Identify which cell holds the provided text, then report its (x, y) central coordinate. 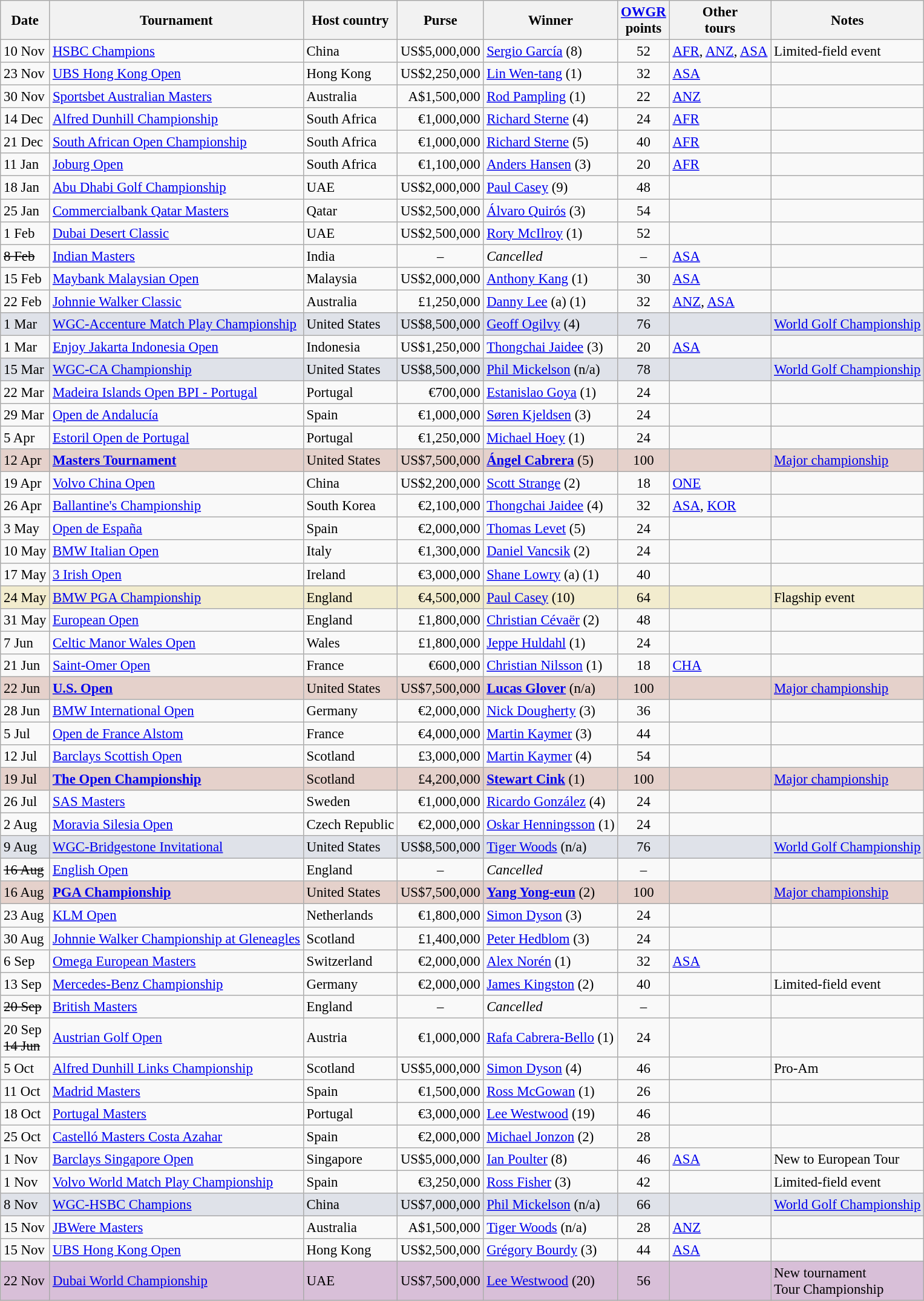
ONE (720, 483)
15 Mar (25, 370)
OWGRpoints (644, 21)
South Korea (350, 506)
Wales (350, 643)
23 Aug (25, 916)
Geoff Ogilvy (4) (551, 324)
15 Feb (25, 278)
Joburg Open (177, 165)
CHA (720, 666)
Winner (551, 21)
US$1,250,000 (441, 347)
WGC-Bridgestone Invitational (177, 847)
Richard Sterne (5) (551, 142)
30 Nov (25, 97)
Host country (350, 21)
Thongchai Jaidee (4) (551, 506)
Notes (847, 21)
3 May (25, 529)
Peter Hedblom (3) (551, 939)
5 Apr (25, 438)
Ross Fisher (3) (551, 1182)
Richard Sterne (4) (551, 119)
Shane Lowry (a) (1) (551, 574)
Ballantine's Championship (177, 506)
Lin Wen-tang (1) (551, 74)
22 Jun (25, 688)
Paul Casey (9) (551, 188)
WGC-HSBC Champions (177, 1205)
Johnnie Walker Championship at Gleneagles (177, 939)
HSBC Champions (177, 51)
Anders Hansen (3) (551, 165)
Indonesia (350, 347)
8 Feb (25, 256)
56 (644, 1282)
Stewart Cink (1) (551, 779)
Ian Poulter (8) (551, 1159)
22 Nov (25, 1282)
Lee Westwood (19) (551, 1114)
€1,100,000 (441, 165)
Masters Tournament (177, 460)
20 Sep (25, 1006)
ASA, KOR (720, 506)
Date (25, 21)
12 Apr (25, 460)
Søren Kjeldsen (3) (551, 415)
US$7,000,000 (441, 1205)
Oskar Henningsson (1) (551, 825)
Moravia Silesia Open (177, 825)
Volvo World Match Play Championship (177, 1182)
€1,300,000 (441, 552)
14 Dec (25, 119)
Malaysia (350, 278)
21 Jun (25, 666)
Alfred Dunhill Championship (177, 119)
US$2,250,000 (441, 74)
Daniel Vancsik (2) (551, 552)
Martin Kaymer (3) (551, 733)
25 Jan (25, 211)
3 Irish Open (177, 574)
£1,400,000 (441, 939)
22 Mar (25, 392)
12 Jul (25, 756)
Rafa Cabrera-Bello (1) (551, 1037)
Open de España (177, 529)
£4,200,000 (441, 779)
BMW PGA Championship (177, 597)
18 Oct (25, 1114)
Omega European Masters (177, 961)
€700,000 (441, 392)
Ireland (350, 574)
WGC-CA Championship (177, 370)
Singapore (350, 1159)
6 Sep (25, 961)
WGC-Accenture Match Play Championship (177, 324)
19 Apr (25, 483)
18 Jan (25, 188)
Christian Cévaër (2) (551, 620)
31 May (25, 620)
KLM Open (177, 916)
Volvo China Open (177, 483)
Scott Strange (2) (551, 483)
Tournament (177, 21)
9 Aug (25, 847)
Ricardo González (4) (551, 802)
Commercialbank Qatar Masters (177, 211)
Switzerland (350, 961)
Yang Yong-eun (2) (551, 893)
Ross McGowan (1) (551, 1091)
Maybank Malaysian Open (177, 278)
17 May (25, 574)
Johnnie Walker Classic (177, 301)
Grégory Bourdy (3) (551, 1250)
Michael Jonzon (2) (551, 1136)
€4,500,000 (441, 597)
Alex Norén (1) (551, 961)
US$2,200,000 (441, 483)
Dubai World Championship (177, 1282)
Simon Dyson (3) (551, 916)
Sweden (350, 802)
Ángel Cabrera (5) (551, 460)
British Masters (177, 1006)
22 Feb (25, 301)
€2,100,000 (441, 506)
€3,250,000 (441, 1182)
Alfred Dunhill Links Championship (177, 1069)
Netherlands (350, 916)
Castelló Masters Costa Azahar (177, 1136)
29 Mar (25, 415)
Enjoy Jakarta Indonesia Open (177, 347)
New tournamentTour Championship (847, 1282)
BMW Italian Open (177, 552)
Christian Nilsson (1) (551, 666)
£1,250,000 (441, 301)
BMW International Open (177, 711)
Qatar (350, 211)
7 Jun (25, 643)
Martin Kaymer (4) (551, 756)
11 Jan (25, 165)
English Open (177, 870)
Indian Masters (177, 256)
Czech Republic (350, 825)
20 Sep14 Jun (25, 1037)
Jeppe Huldahl (1) (551, 643)
Pro-Am (847, 1069)
Nick Dougherty (3) (551, 711)
James Kingston (2) (551, 984)
New to European Tour (847, 1159)
European Open (177, 620)
5 Jul (25, 733)
21 Dec (25, 142)
30 (644, 278)
10 Nov (25, 51)
Othertours (720, 21)
30 Aug (25, 939)
€1,800,000 (441, 916)
Rory McIlroy (1) (551, 233)
19 Jul (25, 779)
42 (644, 1182)
Estoril Open de Portugal (177, 438)
Lee Westwood (20) (551, 1282)
2 Aug (25, 825)
Barclays Scottish Open (177, 756)
Barclays Singapore Open (177, 1159)
22 (644, 97)
8 Nov (25, 1205)
€600,000 (441, 666)
Purse (441, 21)
ANZ, ASA (720, 301)
JBWere Masters (177, 1228)
€4,000,000 (441, 733)
Austrian Golf Open (177, 1037)
PGA Championship (177, 893)
Celtic Manor Wales Open (177, 643)
Open de Andalucía (177, 415)
South African Open Championship (177, 142)
5 Oct (25, 1069)
Lucas Glover (n/a) (551, 688)
Anthony Kang (1) (551, 278)
AFR, ANZ, ASA (720, 51)
Danny Lee (a) (1) (551, 301)
Thongchai Jaidee (3) (551, 347)
Abu Dhabi Golf Championship (177, 188)
24 May (25, 597)
28 Jun (25, 711)
£3,000,000 (441, 756)
Dubai Desert Classic (177, 233)
Michael Hoey (1) (551, 438)
25 Oct (25, 1136)
66 (644, 1205)
Sportsbet Australian Masters (177, 97)
26 Apr (25, 506)
Simon Dyson (4) (551, 1069)
Portugal Masters (177, 1114)
64 (644, 597)
10 May (25, 552)
€1,500,000 (441, 1091)
26 (644, 1091)
SAS Masters (177, 802)
India (350, 256)
Madrid Masters (177, 1091)
Italy (350, 552)
26 Jul (25, 802)
€1,250,000 (441, 438)
Flagship event (847, 597)
36 (644, 711)
Estanislao Goya (1) (551, 392)
Thomas Levet (5) (551, 529)
Open de France Alstom (177, 733)
1 Feb (25, 233)
Madeira Islands Open BPI - Portugal (177, 392)
Paul Casey (10) (551, 597)
Rod Pampling (1) (551, 97)
The Open Championship (177, 779)
78 (644, 370)
23 Nov (25, 74)
Álvaro Quirós (3) (551, 211)
U.S. Open (177, 688)
Saint-Omer Open (177, 666)
11 Oct (25, 1091)
13 Sep (25, 984)
Austria (350, 1037)
Mercedes-Benz Championship (177, 984)
Sergio García (8) (551, 51)
